From the cell containing the given text, extract its center point as [x, y] coordinate. 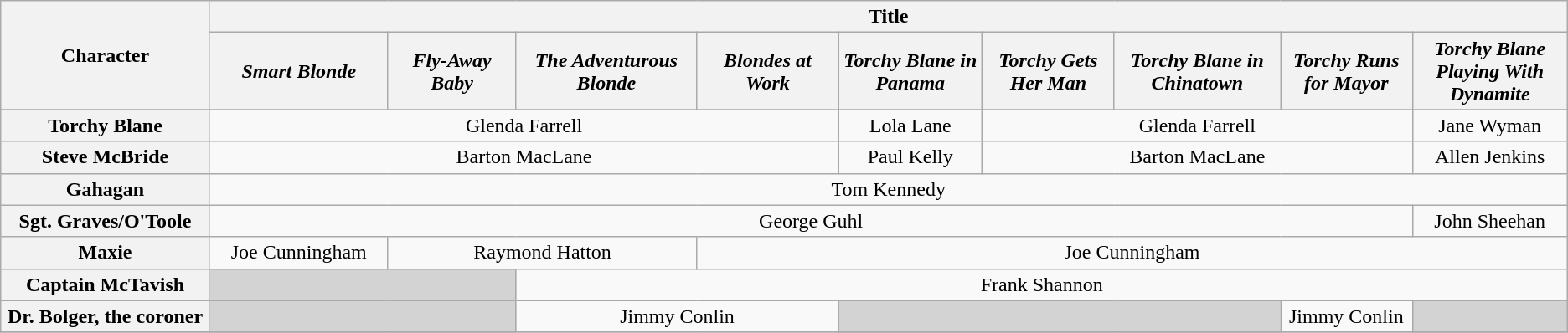
Dr. Bolger, the coroner [106, 316]
Torchy Gets Her Man [1049, 71]
Torchy Blane [106, 126]
George Guhl [811, 221]
Torchy Blane in Panama [910, 71]
Frank Shannon [1042, 284]
Steve McBride [106, 157]
Torchy Runs for Mayor [1347, 71]
Torchy Blane Playing With Dynamite [1489, 71]
Maxie [106, 253]
John Sheehan [1489, 221]
Raymond Hatton [543, 253]
Torchy Blane in Chinatown [1197, 71]
Tom Kennedy [888, 189]
Title [888, 17]
Gahagan [106, 189]
Blondes at Work [767, 71]
Paul Kelly [910, 157]
Captain McTavish [106, 284]
Jane Wyman [1489, 126]
Fly-Away Baby [452, 71]
Sgt. Graves/O'Toole [106, 221]
The Adventurous Blonde [606, 71]
Smart Blonde [298, 71]
Character [106, 55]
Lola Lane [910, 126]
Allen Jenkins [1489, 157]
